From the cell containing the given text, extract its center point as (X, Y) coordinate. 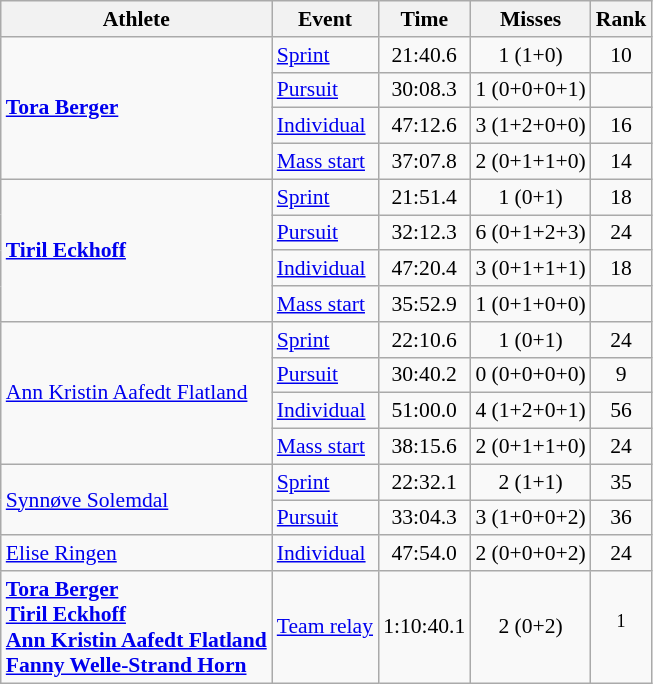
51:00.0 (424, 411)
1:10:40.1 (424, 627)
16 (622, 126)
30:08.3 (424, 90)
3 (0+1+1+1) (530, 269)
2 (1+1) (530, 482)
37:07.8 (424, 162)
6 (0+1+2+3) (530, 233)
Team relay (325, 627)
10 (622, 55)
1 (1+0) (530, 55)
22:10.6 (424, 340)
32:12.3 (424, 233)
3 (1+2+0+0) (530, 126)
47:54.0 (424, 554)
47:12.6 (424, 126)
2 (0+0+0+2) (530, 554)
Tora BergerTiril EckhoffAnn Kristin Aafedt FlatlandFanny Welle-Strand Horn (136, 627)
Misses (530, 19)
1 (622, 627)
22:32.1 (424, 482)
35 (622, 482)
36 (622, 518)
Synnøve Solemdal (136, 500)
56 (622, 411)
Elise Ringen (136, 554)
Ann Kristin Aafedt Flatland (136, 393)
2 (0+2) (530, 627)
1 (0+1+0+0) (530, 304)
33:04.3 (424, 518)
38:15.6 (424, 447)
3 (1+0+0+2) (530, 518)
1 (0+0+0+1) (530, 90)
Athlete (136, 19)
9 (622, 375)
Rank (622, 19)
Event (325, 19)
Tiril Eckhoff (136, 250)
Time (424, 19)
35:52.9 (424, 304)
Tora Berger (136, 108)
4 (1+2+0+1) (530, 411)
21:40.6 (424, 55)
21:51.4 (424, 197)
30:40.2 (424, 375)
0 (0+0+0+0) (530, 375)
47:20.4 (424, 269)
14 (622, 162)
